Return the [X, Y] coordinate for the center point of the cell that contains the specified text.  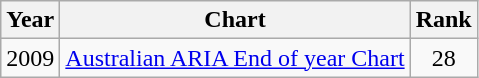
Chart [235, 20]
Year [30, 20]
28 [444, 58]
2009 [30, 58]
Rank [444, 20]
Australian ARIA End of year Chart [235, 58]
